Find where the given text appears and provide that cell's center as [x, y] coordinate. 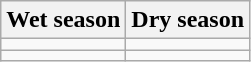
Wet season [64, 20]
Dry season [188, 20]
